Return (X, Y) of the center of cell containing provided text 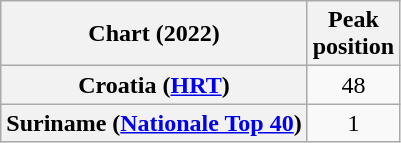
1 (353, 123)
Peakposition (353, 34)
48 (353, 85)
Croatia (HRT) (154, 85)
Suriname (Nationale Top 40) (154, 123)
Chart (2022) (154, 34)
